Scan for the cell matching the given text and deliver its (x, y) coordinate at center. 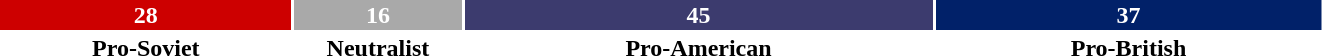
37 (1128, 15)
45 (698, 15)
16 (378, 15)
28 (146, 15)
